Return the (X, Y) coordinate for the center point of the cell that contains the specified text.  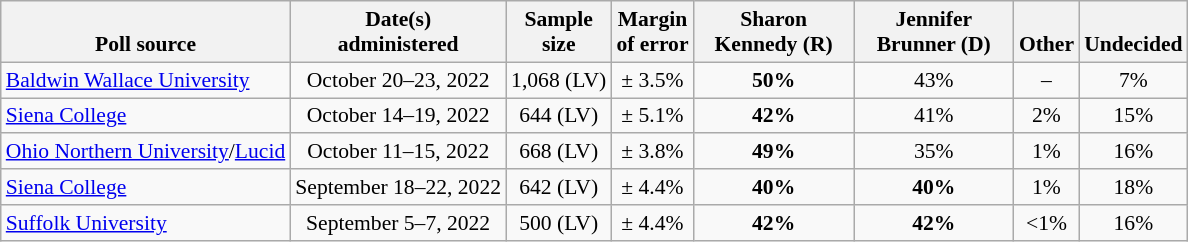
7% (1133, 80)
± 5.1% (652, 116)
644 (LV) (558, 116)
October 14–19, 2022 (398, 116)
Suffolk University (146, 223)
± 3.8% (652, 152)
Ohio Northern University/Lucid (146, 152)
49% (774, 152)
Baldwin Wallace University (146, 80)
<1% (1046, 223)
JenniferBrunner (D) (934, 32)
500 (LV) (558, 223)
642 (LV) (558, 187)
September 18–22, 2022 (398, 187)
15% (1133, 116)
Poll source (146, 32)
41% (934, 116)
SharonKennedy (R) (774, 32)
– (1046, 80)
Samplesize (558, 32)
Undecided (1133, 32)
Marginof error (652, 32)
43% (934, 80)
September 5–7, 2022 (398, 223)
668 (LV) (558, 152)
± 3.5% (652, 80)
1,068 (LV) (558, 80)
35% (934, 152)
October 11–15, 2022 (398, 152)
18% (1133, 187)
Date(s)administered (398, 32)
Other (1046, 32)
October 20–23, 2022 (398, 80)
50% (774, 80)
2% (1046, 116)
